Extract the (X, Y) coordinate from the center of the cell holding the provided text.  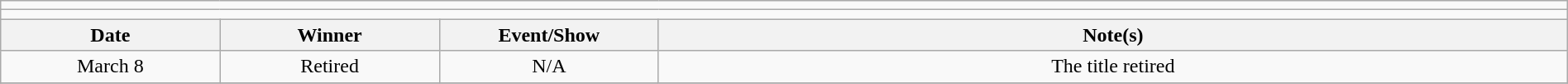
Note(s) (1113, 35)
Date (111, 35)
Event/Show (549, 35)
The title retired (1113, 67)
Winner (329, 35)
March 8 (111, 67)
N/A (549, 67)
Retired (329, 67)
